Scan for the cell matching the given text and deliver its (x, y) coordinate at center. 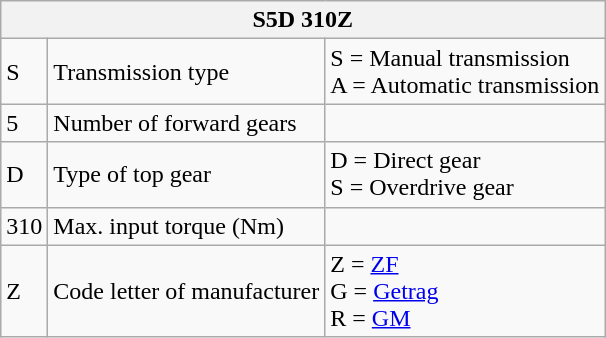
D = Direct gearS = Overdrive gear (465, 174)
Number of forward gears (186, 123)
Z (24, 291)
S (24, 72)
Type of top gear (186, 174)
S5D 310Z (303, 20)
Z = ZFG = GetragR = GM (465, 291)
Max. input torque (Nm) (186, 226)
Code letter of manufacturer (186, 291)
Transmission type (186, 72)
D (24, 174)
5 (24, 123)
310 (24, 226)
S = Manual transmissionA = Automatic transmission (465, 72)
